Return the (x, y) coordinate for the center point of the cell that contains the specified text.  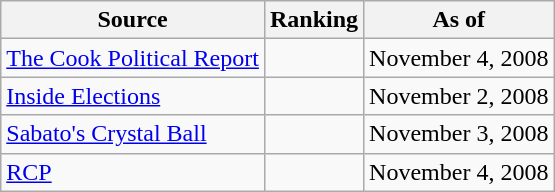
Sabato's Crystal Ball (133, 134)
RCP (133, 172)
As of (459, 20)
Ranking (314, 20)
November 3, 2008 (459, 134)
Source (133, 20)
The Cook Political Report (133, 58)
Inside Elections (133, 96)
November 2, 2008 (459, 96)
